Output the [x, y] coordinate of the center of the cell containing the given text.  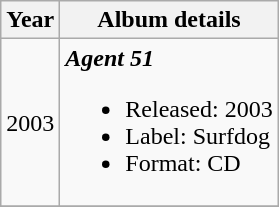
Album details [169, 20]
Agent 51Released: 2003Label: SurfdogFormat: CD [169, 122]
2003 [30, 122]
Year [30, 20]
